Provide the (x, y) coordinate of the cell's center where the given text is located.  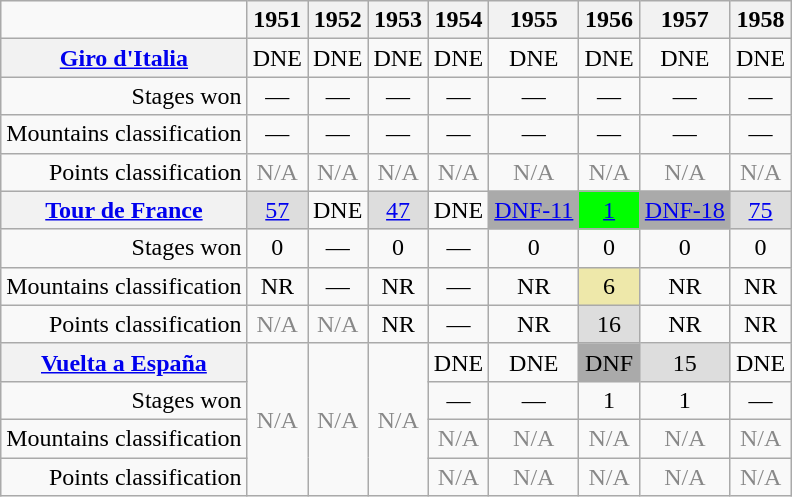
1955 (534, 20)
1957 (684, 20)
47 (398, 210)
16 (609, 324)
6 (609, 286)
DNF (609, 362)
1956 (609, 20)
15 (684, 362)
1954 (458, 20)
DNF-18 (684, 210)
1952 (338, 20)
Vuelta a España (124, 362)
1953 (398, 20)
Tour de France (124, 210)
1951 (277, 20)
1958 (760, 20)
75 (760, 210)
DNF-11 (534, 210)
Giro d'Italia (124, 58)
57 (277, 210)
